For the text-containing cell, return its midpoint in (x, y) coordinate format. 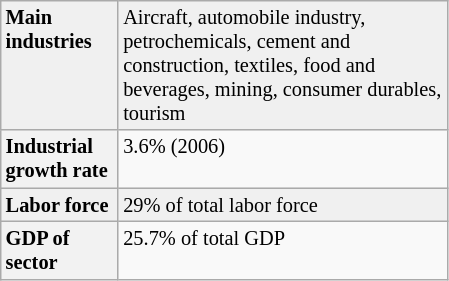
3.6% (2006) (283, 159)
GDP of sector (60, 250)
25.7% of total GDP (283, 250)
Main industries (60, 65)
Labor force (60, 205)
Aircraft, automobile industry, petrochemicals, cement and construction, textiles, food and beverages, mining, consumer durables, tourism (283, 65)
29% of total labor force (283, 205)
Industrial growth rate (60, 159)
